Provide the [x, y] coordinate of the cell's center where the given text is located.  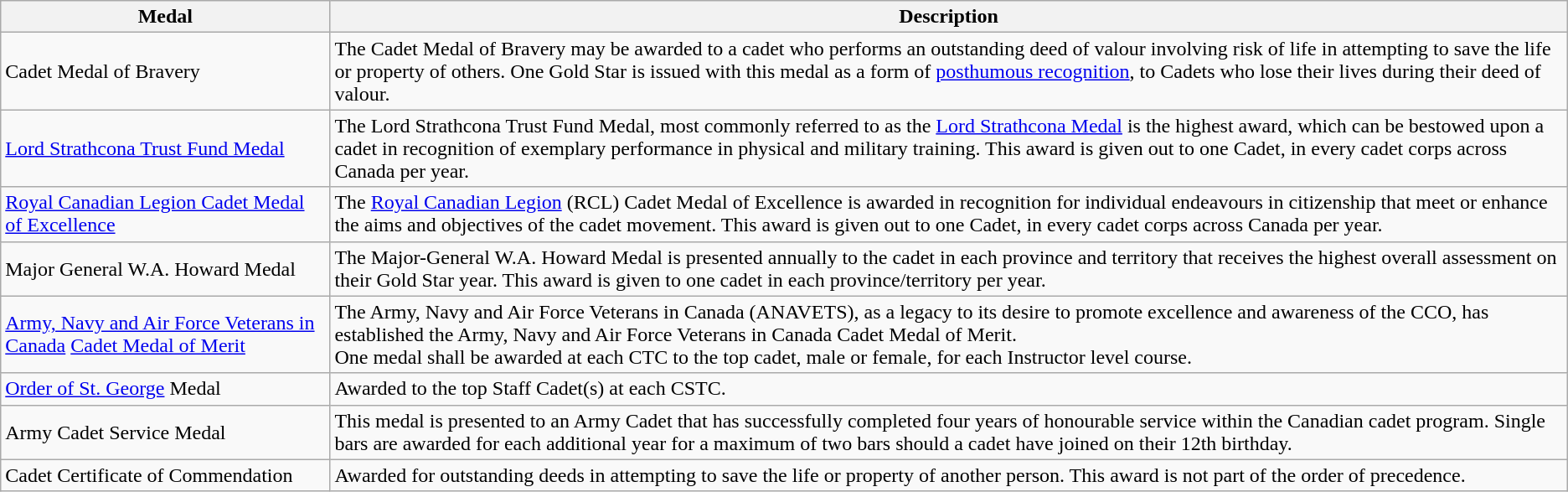
Order of St. George Medal [166, 389]
Army Cadet Service Medal [166, 432]
Cadet Certificate of Commendation [166, 475]
Lord Strathcona Trust Fund Medal [166, 148]
Cadet Medal of Bravery [166, 71]
Awarded to the top Staff Cadet(s) at each CSTC. [948, 389]
Army, Navy and Air Force Veterans in Canada Cadet Medal of Merit [166, 334]
Major General W.A. Howard Medal [166, 268]
Awarded for outstanding deeds in attempting to save the life or property of another person. This award is not part of the order of precedence. [948, 475]
Medal [166, 17]
Royal Canadian Legion Cadet Medal of Excellence [166, 215]
Description [948, 17]
